Scan for the cell matching the given text and deliver its [x, y] coordinate at center. 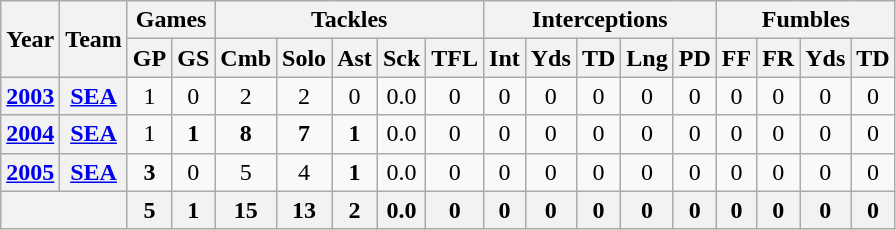
FR [778, 58]
7 [304, 134]
Lng [647, 58]
GP [149, 58]
Fumbles [806, 20]
FF [736, 58]
PD [694, 58]
2003 [30, 96]
Team [94, 39]
2004 [30, 134]
3 [149, 172]
Int [505, 58]
2005 [30, 172]
13 [304, 210]
Games [170, 20]
Year [30, 39]
Sck [401, 58]
Solo [304, 58]
Tackles [350, 20]
GS [194, 58]
15 [246, 210]
Interceptions [600, 20]
Ast [355, 58]
8 [246, 134]
TFL [455, 58]
4 [304, 172]
Cmb [246, 58]
